Extract the (x, y) coordinate from the center of the cell holding the provided text.  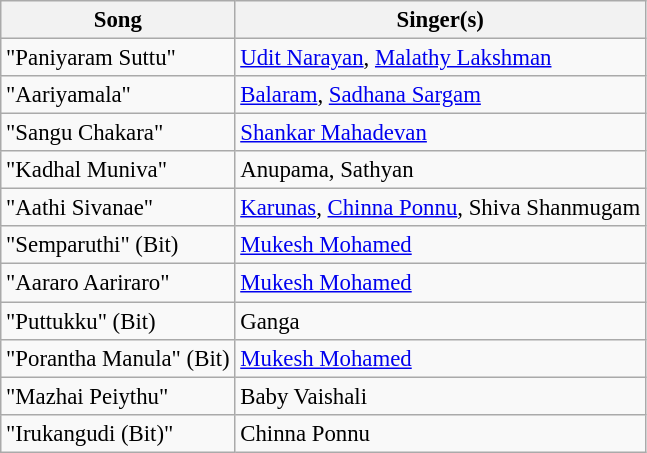
"Aararo Aariraro" (118, 283)
"Semparuthi" (Bit) (118, 245)
"Puttukku" (Bit) (118, 321)
"Paniyaram Suttu" (118, 58)
Udit Narayan, Malathy Lakshman (440, 58)
Song (118, 20)
Singer(s) (440, 20)
Karunas, Chinna Ponnu, Shiva Shanmugam (440, 208)
"Mazhai Peiythu" (118, 396)
Shankar Mahadevan (440, 133)
"Aathi Sivanae" (118, 208)
Anupama, Sathyan (440, 170)
"Irukangudi (Bit)" (118, 433)
"Sangu Chakara" (118, 133)
"Kadhal Muniva" (118, 170)
Baby Vaishali (440, 396)
"Aariyamala" (118, 95)
Ganga (440, 321)
Chinna Ponnu (440, 433)
"Porantha Manula" (Bit) (118, 358)
Balaram, Sadhana Sargam (440, 95)
